From the cell containing the given text, extract its center point as (x, y) coordinate. 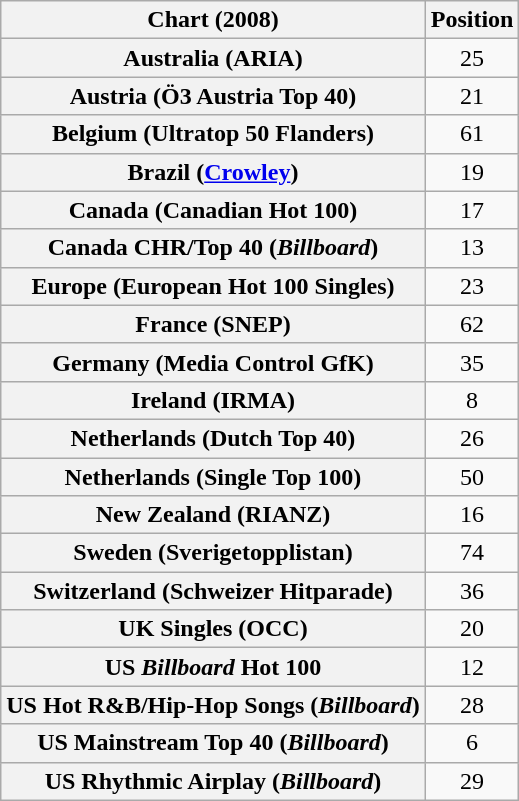
8 (472, 400)
Brazil (Crowley) (213, 172)
Germany (Media Control GfK) (213, 362)
US Hot R&B/Hip-Hop Songs (Billboard) (213, 705)
17 (472, 210)
74 (472, 553)
28 (472, 705)
25 (472, 58)
16 (472, 515)
50 (472, 477)
Europe (European Hot 100 Singles) (213, 286)
US Rhythmic Airplay (Billboard) (213, 781)
New Zealand (RIANZ) (213, 515)
Position (472, 20)
US Mainstream Top 40 (Billboard) (213, 743)
13 (472, 248)
Ireland (IRMA) (213, 400)
29 (472, 781)
62 (472, 324)
19 (472, 172)
Australia (ARIA) (213, 58)
21 (472, 96)
UK Singles (OCC) (213, 629)
23 (472, 286)
12 (472, 667)
Belgium (Ultratop 50 Flanders) (213, 134)
Canada CHR/Top 40 (Billboard) (213, 248)
Switzerland (Schweizer Hitparade) (213, 591)
20 (472, 629)
Sweden (Sverigetopplistan) (213, 553)
US Billboard Hot 100 (213, 667)
Austria (Ö3 Austria Top 40) (213, 96)
France (SNEP) (213, 324)
61 (472, 134)
35 (472, 362)
Canada (Canadian Hot 100) (213, 210)
26 (472, 438)
Chart (2008) (213, 20)
Netherlands (Single Top 100) (213, 477)
Netherlands (Dutch Top 40) (213, 438)
36 (472, 591)
6 (472, 743)
